Search for the cell housing the specified text and yield its (x, y) center coordinate. 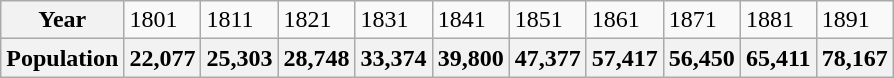
78,167 (854, 58)
1821 (316, 20)
57,417 (624, 58)
1891 (854, 20)
25,303 (240, 58)
47,377 (548, 58)
1811 (240, 20)
33,374 (394, 58)
39,800 (470, 58)
1871 (702, 20)
1801 (162, 20)
1831 (394, 20)
Year (62, 20)
65,411 (778, 58)
56,450 (702, 58)
1861 (624, 20)
22,077 (162, 58)
1851 (548, 20)
1841 (470, 20)
28,748 (316, 58)
1881 (778, 20)
Population (62, 58)
